Capture the cell that displays the provided text and extract its [X, Y] central coordinate. 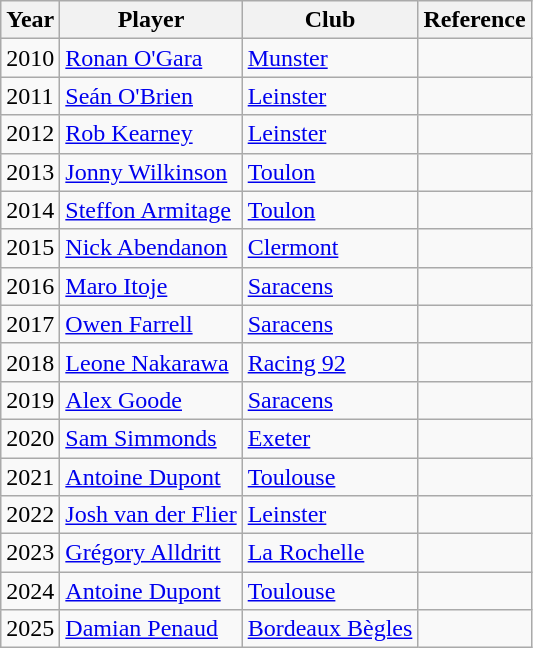
Maro Itoje [151, 286]
2012 [30, 134]
2014 [30, 210]
2020 [30, 438]
2013 [30, 172]
Steffon Armitage [151, 210]
Club [330, 20]
2011 [30, 96]
Year [30, 20]
2019 [30, 400]
Nick Abendanon [151, 248]
Munster [330, 58]
Sam Simmonds [151, 438]
Racing 92 [330, 362]
Rob Kearney [151, 134]
Reference [474, 20]
2010 [30, 58]
La Rochelle [330, 553]
2018 [30, 362]
Owen Farrell [151, 324]
2017 [30, 324]
Player [151, 20]
Exeter [330, 438]
2024 [30, 591]
2016 [30, 286]
Josh van der Flier [151, 515]
Seán O'Brien [151, 96]
Ronan O'Gara [151, 58]
2023 [30, 553]
Bordeaux Bègles [330, 629]
Damian Penaud [151, 629]
2025 [30, 629]
Jonny Wilkinson [151, 172]
2022 [30, 515]
2021 [30, 477]
Alex Goode [151, 400]
2015 [30, 248]
Leone Nakarawa [151, 362]
Grégory Alldritt [151, 553]
Clermont [330, 248]
